Provide the (x, y) coordinate of the cell's center where the given text is located.  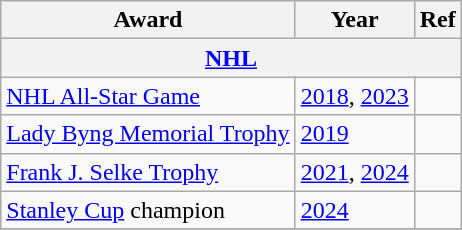
Lady Byng Memorial Trophy (148, 134)
Award (148, 20)
2024 (354, 210)
NHL All-Star Game (148, 96)
Stanley Cup champion (148, 210)
2018, 2023 (354, 96)
Ref (438, 20)
2019 (354, 134)
Frank J. Selke Trophy (148, 172)
NHL (231, 58)
Year (354, 20)
2021, 2024 (354, 172)
